Return (X, Y) of the center of cell containing provided text 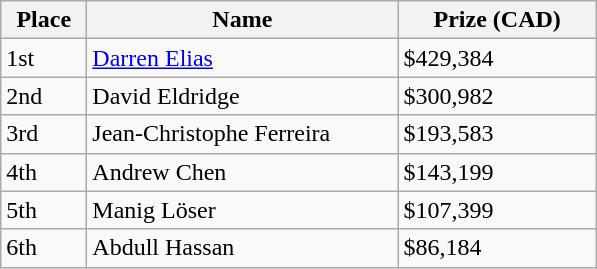
Jean-Christophe Ferreira (242, 134)
$193,583 (498, 134)
1st (44, 58)
Abdull Hassan (242, 248)
$143,199 (498, 172)
David Eldridge (242, 96)
5th (44, 210)
$86,184 (498, 248)
Place (44, 20)
Name (242, 20)
3rd (44, 134)
$429,384 (498, 58)
2nd (44, 96)
$107,399 (498, 210)
$300,982 (498, 96)
Andrew Chen (242, 172)
6th (44, 248)
4th (44, 172)
Darren Elias (242, 58)
Prize (CAD) (498, 20)
Manig Löser (242, 210)
